Output the [X, Y] coordinate of the center of the cell containing the given text.  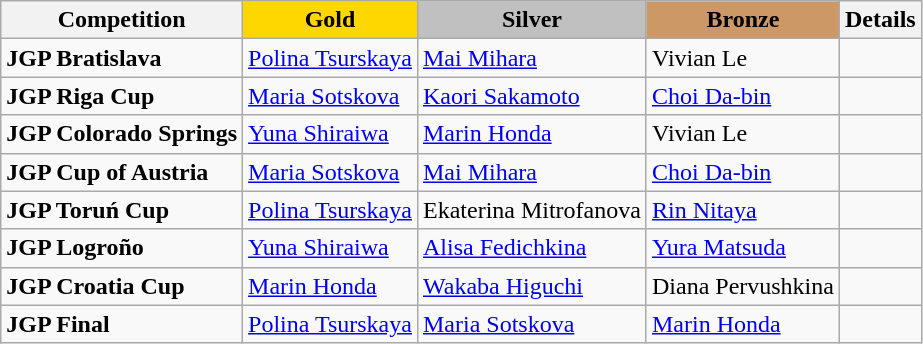
Kaori Sakamoto [532, 96]
Ekaterina Mitrofanova [532, 210]
JGP Logroño [122, 248]
JGP Toruń Cup [122, 210]
Bronze [742, 20]
JGP Croatia Cup [122, 286]
JGP Bratislava [122, 58]
Wakaba Higuchi [532, 286]
JGP Final [122, 324]
JGP Riga Cup [122, 96]
Rin Nitaya [742, 210]
Diana Pervushkina [742, 286]
Silver [532, 20]
JGP Cup of Austria [122, 172]
Gold [330, 20]
Competition [122, 20]
Details [880, 20]
JGP Colorado Springs [122, 134]
Yura Matsuda [742, 248]
Alisa Fedichkina [532, 248]
